Identify which cell holds the provided text, then report its (x, y) central coordinate. 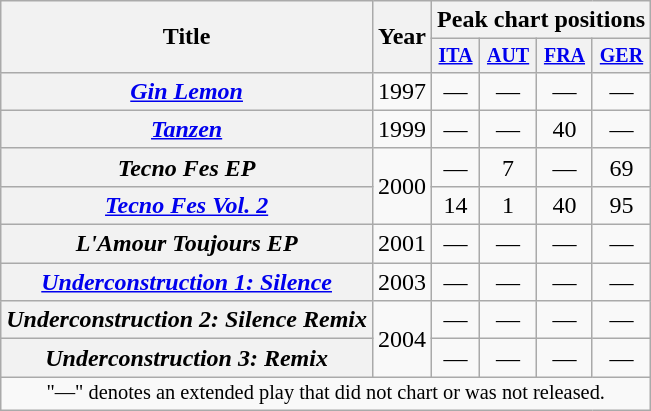
Underconstruction 2: Silence Remix (187, 320)
L'Amour Toujours EP (187, 244)
95 (621, 205)
Title (187, 37)
1997 (402, 91)
2000 (402, 186)
1999 (402, 129)
2004 (402, 339)
Underconstruction 3: Remix (187, 358)
2001 (402, 244)
ITA (456, 56)
Peak chart positions (542, 20)
Tanzen (187, 129)
"—" denotes an extended play that did not chart or was not released. (326, 394)
7 (508, 167)
1 (508, 205)
FRA (565, 56)
AUT (508, 56)
Tecno Fes Vol. 2 (187, 205)
Underconstruction 1: Silence (187, 282)
14 (456, 205)
2003 (402, 282)
69 (621, 167)
Gin Lemon (187, 91)
Tecno Fes EP (187, 167)
Year (402, 37)
GER (621, 56)
